Locate the cell with the specified text and output its [x, y] center coordinate. 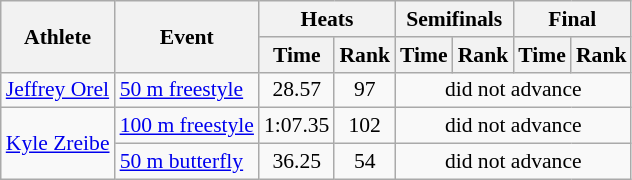
50 m freestyle [187, 90]
36.25 [296, 162]
Event [187, 36]
Final [572, 19]
50 m butterfly [187, 162]
Semifinals [454, 19]
100 m freestyle [187, 126]
28.57 [296, 90]
Jeffrey Orel [58, 90]
Athlete [58, 36]
Kyle Zreibe [58, 144]
Heats [327, 19]
97 [364, 90]
54 [364, 162]
1:07.35 [296, 126]
102 [364, 126]
